Return [x, y] of the center of cell containing provided text 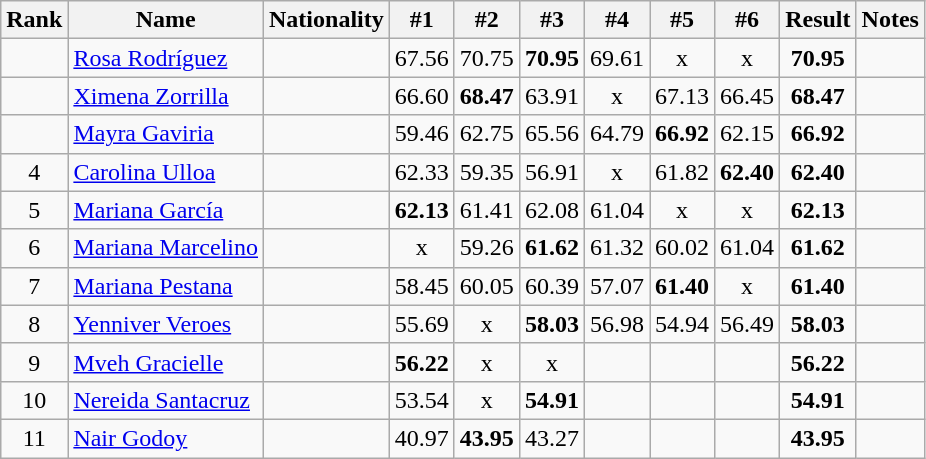
60.05 [486, 286]
Name [166, 20]
Nereida Santacruz [166, 400]
55.69 [422, 324]
58.45 [422, 286]
#1 [422, 20]
65.56 [552, 134]
54.94 [682, 324]
59.46 [422, 134]
7 [34, 286]
70.75 [486, 58]
Mariana Marcelino [166, 248]
56.98 [616, 324]
Ximena Zorrilla [166, 96]
59.35 [486, 172]
4 [34, 172]
Mariana Pestana [166, 286]
69.61 [616, 58]
Nair Godoy [166, 438]
Rosa Rodríguez [166, 58]
Yenniver Veroes [166, 324]
Mariana García [166, 210]
56.91 [552, 172]
62.33 [422, 172]
67.56 [422, 58]
Mayra Gaviria [166, 134]
Result [818, 20]
Nationality [327, 20]
#3 [552, 20]
40.97 [422, 438]
#2 [486, 20]
62.75 [486, 134]
10 [34, 400]
Carolina Ulloa [166, 172]
62.15 [748, 134]
66.45 [748, 96]
11 [34, 438]
57.07 [616, 286]
#5 [682, 20]
#6 [748, 20]
60.02 [682, 248]
59.26 [486, 248]
Mveh Gracielle [166, 362]
Rank [34, 20]
8 [34, 324]
61.82 [682, 172]
5 [34, 210]
66.60 [422, 96]
#4 [616, 20]
67.13 [682, 96]
53.54 [422, 400]
60.39 [552, 286]
64.79 [616, 134]
61.32 [616, 248]
9 [34, 362]
43.27 [552, 438]
61.41 [486, 210]
62.08 [552, 210]
63.91 [552, 96]
6 [34, 248]
Notes [890, 20]
56.49 [748, 324]
